Scan for the cell matching the given text and deliver its (X, Y) coordinate at center. 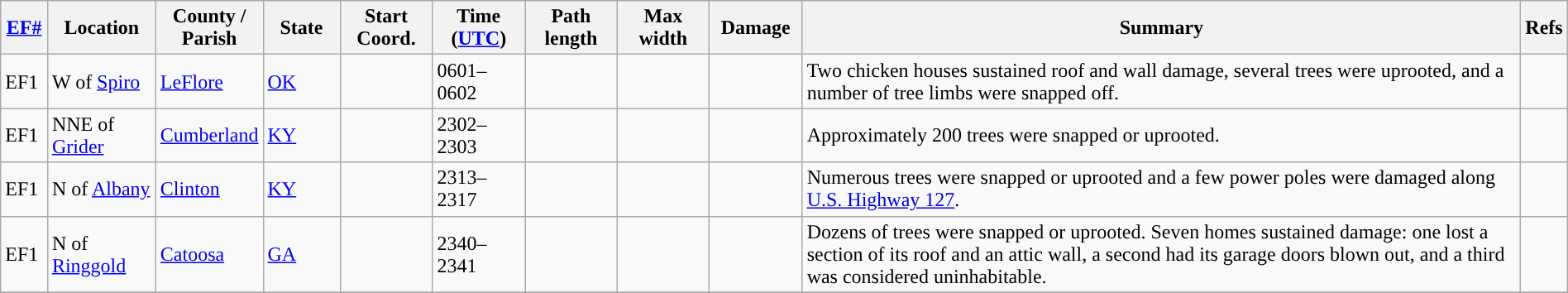
OK (301, 81)
2340–2341 (479, 254)
W of Spiro (101, 81)
Numerous trees were snapped or uprooted and a few power poles were damaged along U.S. Highway 127. (1161, 189)
Summary (1161, 28)
State (301, 28)
Approximately 200 trees were snapped or uprooted. (1161, 136)
N of Albany (101, 189)
County / Parish (209, 28)
Refs (1544, 28)
GA (301, 254)
Cumberland (209, 136)
Location (101, 28)
Start Coord. (386, 28)
EF# (25, 28)
NNE of Grider (101, 136)
LeFlore (209, 81)
0601–0602 (479, 81)
2302–2303 (479, 136)
Path length (571, 28)
Two chicken houses sustained roof and wall damage, several trees were uprooted, and a number of tree limbs were snapped off. (1161, 81)
Damage (756, 28)
Time (UTC) (479, 28)
Catoosa (209, 254)
Clinton (209, 189)
Max width (663, 28)
2313–2317 (479, 189)
N of Ringgold (101, 254)
